Return (X, Y) of the center of cell containing provided text 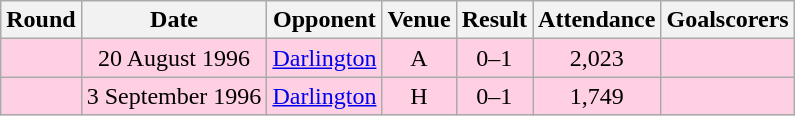
1,749 (597, 96)
Venue (419, 20)
2,023 (597, 58)
Result (494, 20)
Date (174, 20)
Opponent (324, 20)
A (419, 58)
Round (41, 20)
H (419, 96)
Goalscorers (728, 20)
3 September 1996 (174, 96)
Attendance (597, 20)
20 August 1996 (174, 58)
